For the text-containing cell, return its midpoint in (x, y) coordinate format. 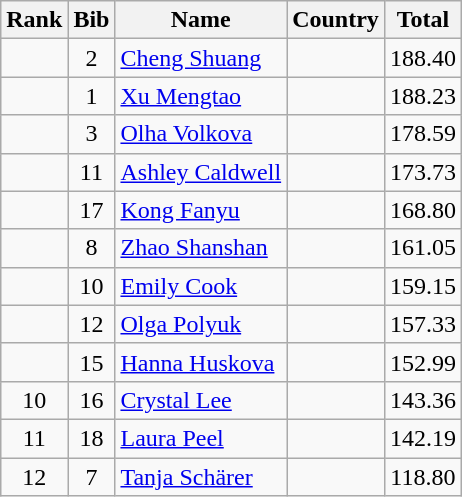
17 (92, 210)
Laura Peel (201, 438)
Tanja Schärer (201, 477)
Hanna Huskova (201, 362)
Ashley Caldwell (201, 172)
Total (422, 20)
188.40 (422, 58)
Xu Mengtao (201, 96)
152.99 (422, 362)
Olha Volkova (201, 134)
157.33 (422, 324)
161.05 (422, 248)
7 (92, 477)
Country (336, 20)
Name (201, 20)
15 (92, 362)
118.80 (422, 477)
188.23 (422, 96)
16 (92, 400)
178.59 (422, 134)
173.73 (422, 172)
159.15 (422, 286)
Rank (34, 20)
Emily Cook (201, 286)
Zhao Shanshan (201, 248)
1 (92, 96)
Bib (92, 20)
8 (92, 248)
142.19 (422, 438)
2 (92, 58)
Kong Fanyu (201, 210)
3 (92, 134)
18 (92, 438)
143.36 (422, 400)
Cheng Shuang (201, 58)
Crystal Lee (201, 400)
Olga Polyuk (201, 324)
168.80 (422, 210)
